Determine the (x, y) coordinate at the center of the cell enclosing the given text.  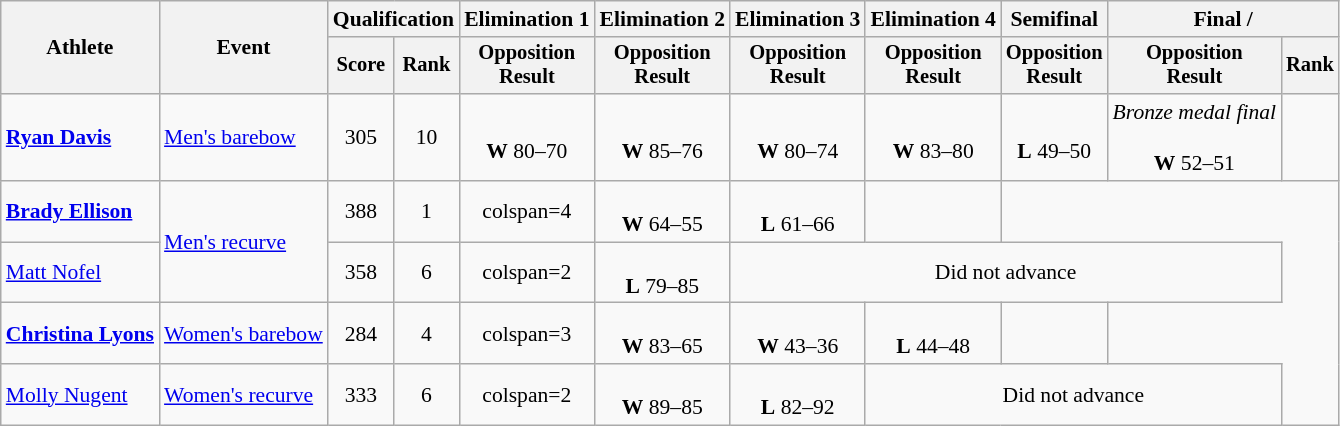
L 82–92 (798, 394)
Matt Nofel (80, 272)
L 49–50 (1054, 138)
Christina Lyons (80, 334)
Score (361, 66)
L 44–48 (932, 334)
305 (361, 138)
W 80–70 (526, 138)
4 (426, 334)
W 83–80 (932, 138)
W 85–76 (662, 138)
358 (361, 272)
W 80–74 (798, 138)
W 64–55 (662, 212)
L 79–85 (662, 272)
Brady Ellison (80, 212)
Men's barebow (244, 138)
Elimination 2 (662, 19)
W 83–65 (662, 334)
284 (361, 334)
W 43–36 (798, 334)
colspan=3 (526, 334)
10 (426, 138)
Elimination 4 (932, 19)
Men's recurve (244, 242)
Semifinal (1054, 19)
Women's barebow (244, 334)
333 (361, 394)
Event (244, 48)
Final / (1224, 19)
colspan=4 (526, 212)
Athlete (80, 48)
388 (361, 212)
Elimination 1 (526, 19)
Women's recurve (244, 394)
1 (426, 212)
Elimination 3 (798, 19)
Qualification (394, 19)
Ryan Davis (80, 138)
L 61–66 (798, 212)
W 89–85 (662, 394)
Bronze medal finalW 52–51 (1195, 138)
Molly Nugent (80, 394)
